Pinpoint the cell where the given text exists, returning its (X, Y) midpoint coordinate. 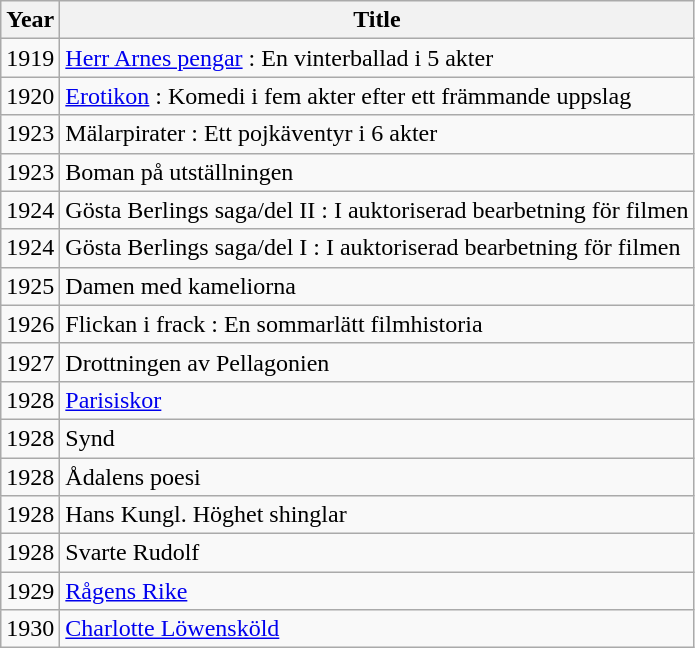
Boman på utställningen (377, 172)
1926 (30, 324)
Hans Kungl. Höghet shinglar (377, 515)
Rågens Rike (377, 591)
1929 (30, 591)
Synd (377, 438)
Year (30, 20)
Charlotte Löwensköld (377, 629)
Ådalens poesi (377, 477)
1925 (30, 286)
Svarte Rudolf (377, 553)
Damen med kameliorna (377, 286)
Drottningen av Pellagonien (377, 362)
Flickan i frack : En sommarlätt filmhistoria (377, 324)
1919 (30, 58)
Gösta Berlings saga/del I : I auktoriserad bearbetning för filmen (377, 248)
Gösta Berlings saga/del II : I auktoriserad bearbetning för filmen (377, 210)
Mälarpirater : Ett pojkäventyr i 6 akter (377, 134)
1930 (30, 629)
Title (377, 20)
Parisiskor (377, 400)
Erotikon : Komedi i fem akter efter ett främmande uppslag (377, 96)
1927 (30, 362)
1920 (30, 96)
Herr Arnes pengar : En vinterballad i 5 akter (377, 58)
